Scan for the cell matching the given text and deliver its (X, Y) coordinate at center. 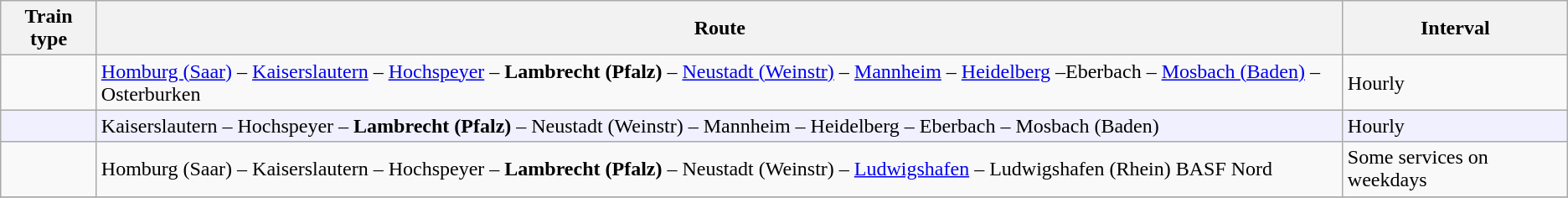
Route (720, 29)
Some services on weekdays (1455, 169)
Train type (49, 29)
Interval (1455, 29)
Homburg (Saar) – Kaiserslautern – Hochspeyer – Lambrecht (Pfalz) – Neustadt (Weinstr) – Ludwigshafen – Ludwigshafen (Rhein) BASF Nord (720, 169)
Kaiserslautern – Hochspeyer – Lambrecht (Pfalz) – Neustadt (Weinstr) – Mannheim – Heidelberg – Eberbach – Mosbach (Baden) (720, 126)
